Determine the (x, y) coordinate at the center of the cell enclosing the given text.  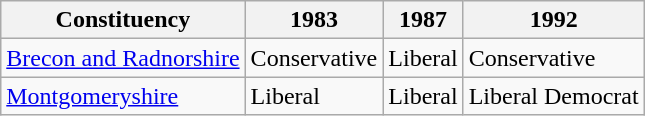
Liberal Democrat (554, 96)
1992 (554, 20)
Constituency (123, 20)
1983 (314, 20)
1987 (423, 20)
Montgomeryshire (123, 96)
Brecon and Radnorshire (123, 58)
